Capture the cell that displays the provided text and extract its [x, y] central coordinate. 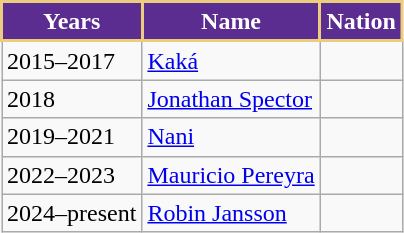
Name [231, 22]
Mauricio Pereyra [231, 175]
Kaká [231, 60]
2018 [72, 99]
Robin Jansson [231, 213]
2015–2017 [72, 60]
2022–2023 [72, 175]
Nani [231, 137]
2024–present [72, 213]
Jonathan Spector [231, 99]
Years [72, 22]
2019–2021 [72, 137]
Nation [361, 22]
